Pinpoint the cell where the given text exists, returning its [X, Y] midpoint coordinate. 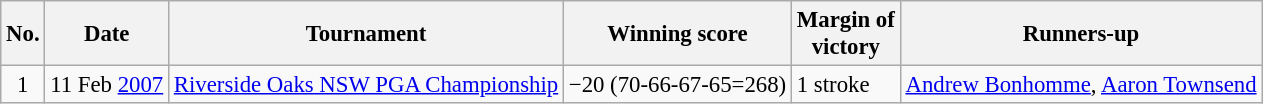
1 [23, 85]
Riverside Oaks NSW PGA Championship [366, 85]
Winning score [677, 34]
1 stroke [846, 85]
Runners-up [1081, 34]
−20 (70-66-67-65=268) [677, 85]
Tournament [366, 34]
No. [23, 34]
Andrew Bonhomme, Aaron Townsend [1081, 85]
Date [107, 34]
Margin ofvictory [846, 34]
11 Feb 2007 [107, 85]
